Output the [X, Y] coordinate of the center of the cell containing the given text.  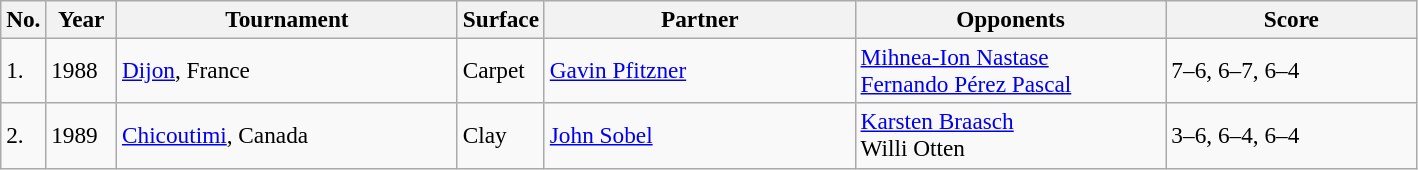
Score [1292, 19]
3–6, 6–4, 6–4 [1292, 136]
No. [24, 19]
Opponents [1010, 19]
Carpet [500, 70]
Surface [500, 19]
Mihnea-Ion NastaseFernando Pérez Pascal [1010, 70]
1. [24, 70]
Dijon, France [288, 70]
Clay [500, 136]
John Sobel [700, 136]
Gavin Pfitzner [700, 70]
1989 [82, 136]
2. [24, 136]
Karsten BraaschWilli Otten [1010, 136]
Partner [700, 19]
Year [82, 19]
1988 [82, 70]
7–6, 6–7, 6–4 [1292, 70]
Chicoutimi, Canada [288, 136]
Tournament [288, 19]
